Search for the cell housing the specified text and yield its [X, Y] center coordinate. 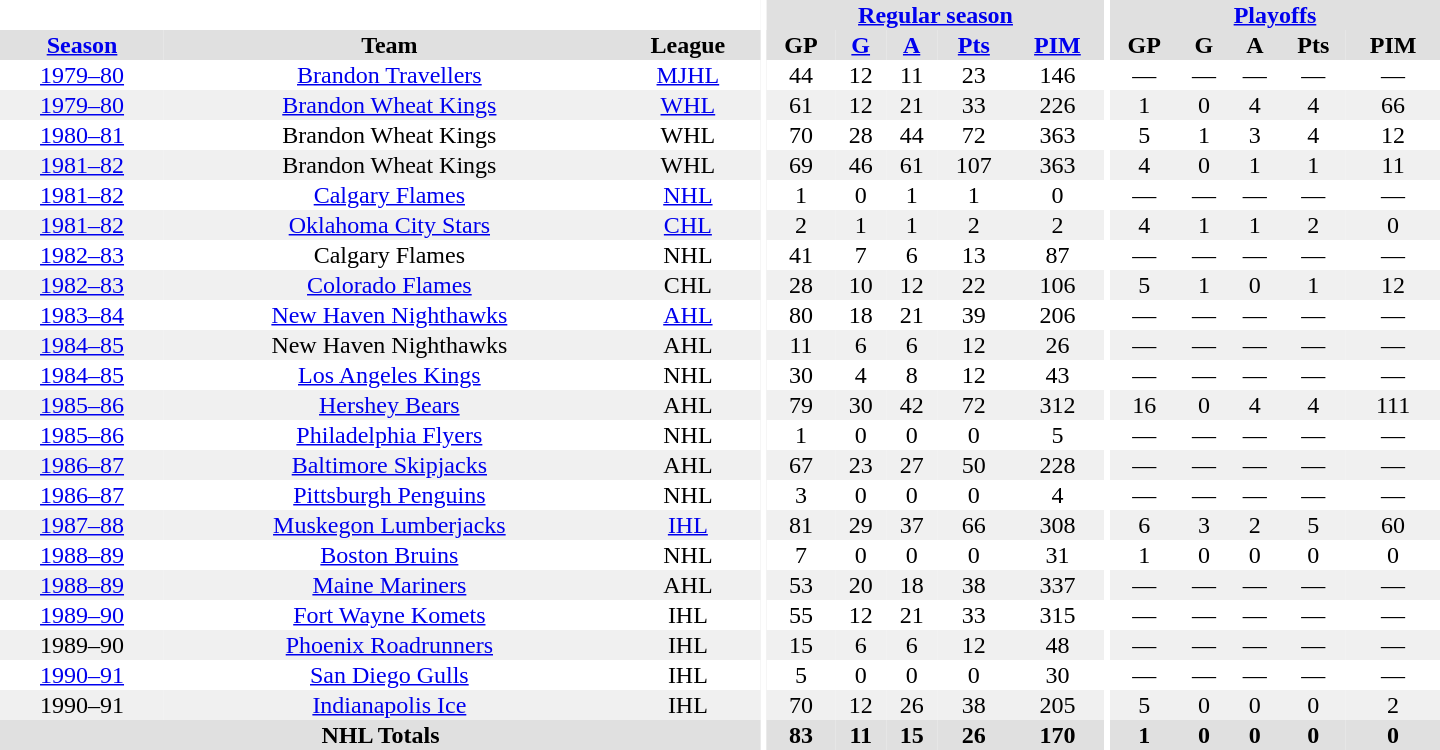
60 [1393, 525]
107 [974, 165]
53 [802, 585]
League [688, 45]
106 [1058, 285]
22 [974, 285]
46 [860, 165]
Muskegon Lumberjacks [390, 525]
Hershey Bears [390, 405]
48 [1058, 645]
83 [802, 735]
43 [1058, 375]
41 [802, 255]
10 [860, 285]
1983–84 [82, 315]
67 [802, 465]
170 [1058, 735]
39 [974, 315]
Baltimore Skipjacks [390, 465]
Colorado Flames [390, 285]
Playoffs [1275, 15]
Season [82, 45]
MJHL [688, 75]
Phoenix Roadrunners [390, 645]
312 [1058, 405]
Oklahoma City Stars [390, 225]
81 [802, 525]
San Diego Gulls [390, 675]
87 [1058, 255]
Boston Bruins [390, 555]
80 [802, 315]
315 [1058, 615]
146 [1058, 75]
Fort Wayne Komets [390, 615]
111 [1393, 405]
1987–88 [82, 525]
20 [860, 585]
29 [860, 525]
27 [912, 465]
Regular season [936, 15]
Pittsburgh Penguins [390, 495]
228 [1058, 465]
Brandon Travellers [390, 75]
50 [974, 465]
13 [974, 255]
Team [390, 45]
37 [912, 525]
Indianapolis Ice [390, 705]
205 [1058, 705]
NHL Totals [380, 735]
308 [1058, 525]
55 [802, 615]
69 [802, 165]
16 [1144, 405]
1980–81 [82, 135]
Philadelphia Flyers [390, 435]
79 [802, 405]
206 [1058, 315]
337 [1058, 585]
226 [1058, 105]
Los Angeles Kings [390, 375]
42 [912, 405]
Maine Mariners [390, 585]
8 [912, 375]
31 [1058, 555]
